Return the [x, y] coordinate for the center point of the cell that contains the specified text.  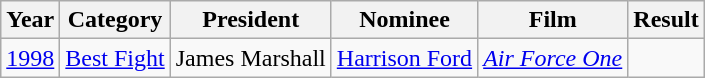
President [250, 20]
Year [30, 20]
Nominee [404, 20]
James Marshall [250, 58]
1998 [30, 58]
Best Fight [115, 58]
Air Force One [553, 58]
Category [115, 20]
Film [553, 20]
Harrison Ford [404, 58]
Result [666, 20]
